Identify which cell holds the provided text, then report its [x, y] central coordinate. 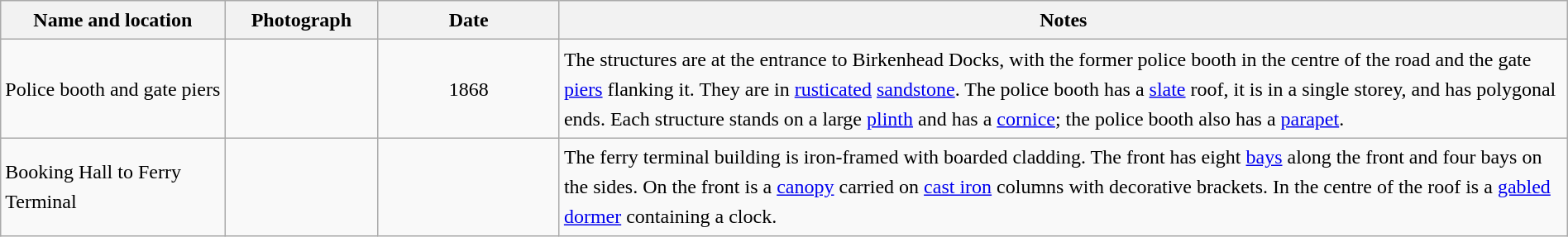
1868 [468, 89]
Booking Hall to Ferry Terminal [112, 187]
Photograph [301, 20]
Name and location [112, 20]
Date [468, 20]
Police booth and gate piers [112, 89]
Notes [1064, 20]
